Determine the [X, Y] coordinate at the center of the cell enclosing the given text.  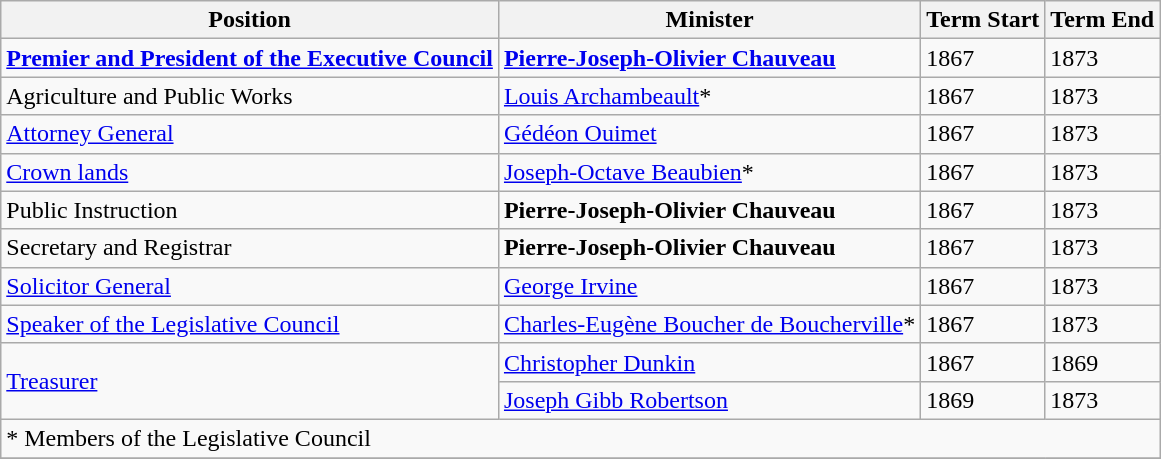
Crown lands [250, 172]
* Members of the Legislative Council [580, 438]
Term Start [983, 20]
Christopher Dunkin [709, 362]
Treasurer [250, 381]
Gédéon Ouimet [709, 134]
Minister [709, 20]
George Irvine [709, 286]
Louis Archambeault* [709, 96]
Agriculture and Public Works [250, 96]
Solicitor General [250, 286]
Joseph-Octave Beaubien* [709, 172]
Premier and President of the Executive Council [250, 58]
Position [250, 20]
Speaker of the Legislative Council [250, 324]
Attorney General [250, 134]
Charles-Eugène Boucher de Boucherville* [709, 324]
Secretary and Registrar [250, 248]
Public Instruction [250, 210]
Term End [1102, 20]
Joseph Gibb Robertson [709, 400]
